Scan for the cell matching the given text and deliver its (x, y) coordinate at center. 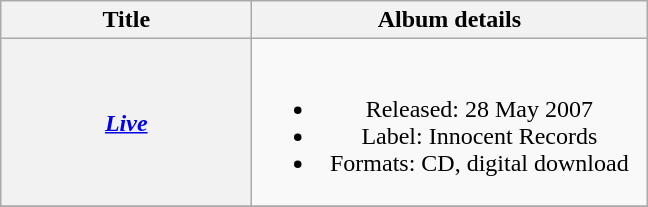
Title (126, 20)
Album details (450, 20)
Live (126, 122)
Released: 28 May 2007Label: Innocent RecordsFormats: CD, digital download (450, 122)
